Search for the cell housing the specified text and yield its [X, Y] center coordinate. 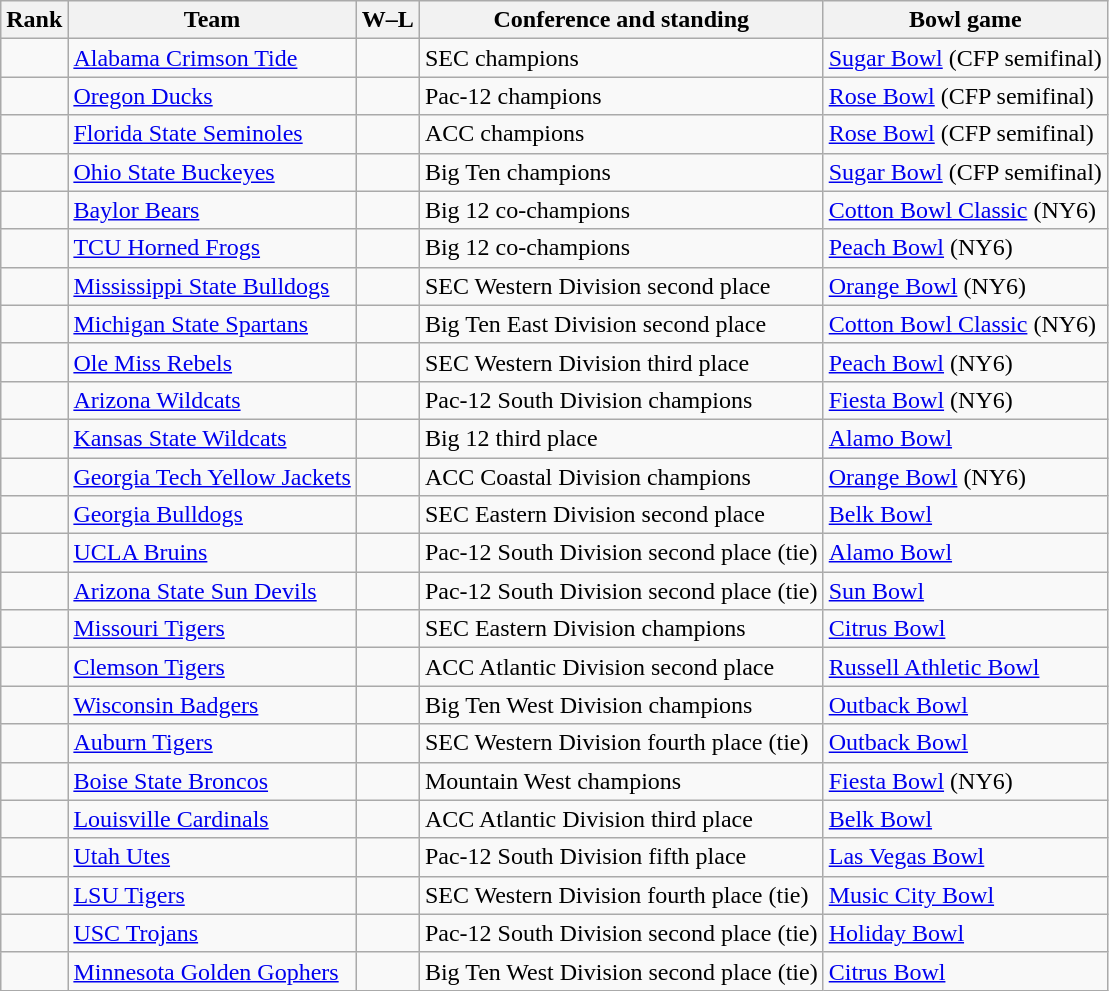
Rank [34, 20]
Big Ten West Division second place (tie) [621, 971]
Auburn Tigers [212, 743]
Big 12 third place [621, 438]
Conference and standing [621, 20]
Louisville Cardinals [212, 819]
Music City Bowl [965, 895]
SEC Western Division third place [621, 362]
SEC Eastern Division champions [621, 629]
Mountain West champions [621, 781]
Ole Miss Rebels [212, 362]
Pac-12 champions [621, 96]
Mississippi State Bulldogs [212, 286]
SEC Eastern Division second place [621, 515]
Alabama Crimson Tide [212, 58]
Kansas State Wildcats [212, 438]
Clemson Tigers [212, 667]
Baylor Bears [212, 210]
ACC Atlantic Division third place [621, 819]
Bowl game [965, 20]
Pac-12 South Division champions [621, 400]
Las Vegas Bowl [965, 857]
ACC champions [621, 134]
Holiday Bowl [965, 933]
W–L [388, 20]
Georgia Tech Yellow Jackets [212, 477]
Missouri Tigers [212, 629]
Pac-12 South Division fifth place [621, 857]
Arizona State Sun Devils [212, 591]
Wisconsin Badgers [212, 705]
Russell Athletic Bowl [965, 667]
UCLA Bruins [212, 553]
Big Ten champions [621, 172]
Oregon Ducks [212, 96]
Michigan State Spartans [212, 324]
Florida State Seminoles [212, 134]
Team [212, 20]
USC Trojans [212, 933]
ACC Atlantic Division second place [621, 667]
Boise State Broncos [212, 781]
Sun Bowl [965, 591]
Minnesota Golden Gophers [212, 971]
TCU Horned Frogs [212, 248]
ACC Coastal Division champions [621, 477]
Big Ten East Division second place [621, 324]
Georgia Bulldogs [212, 515]
SEC Western Division second place [621, 286]
Ohio State Buckeyes [212, 172]
Big Ten West Division champions [621, 705]
Arizona Wildcats [212, 400]
Utah Utes [212, 857]
SEC champions [621, 58]
LSU Tigers [212, 895]
